Provide the [X, Y] coordinate of the cell's center where the given text is located.  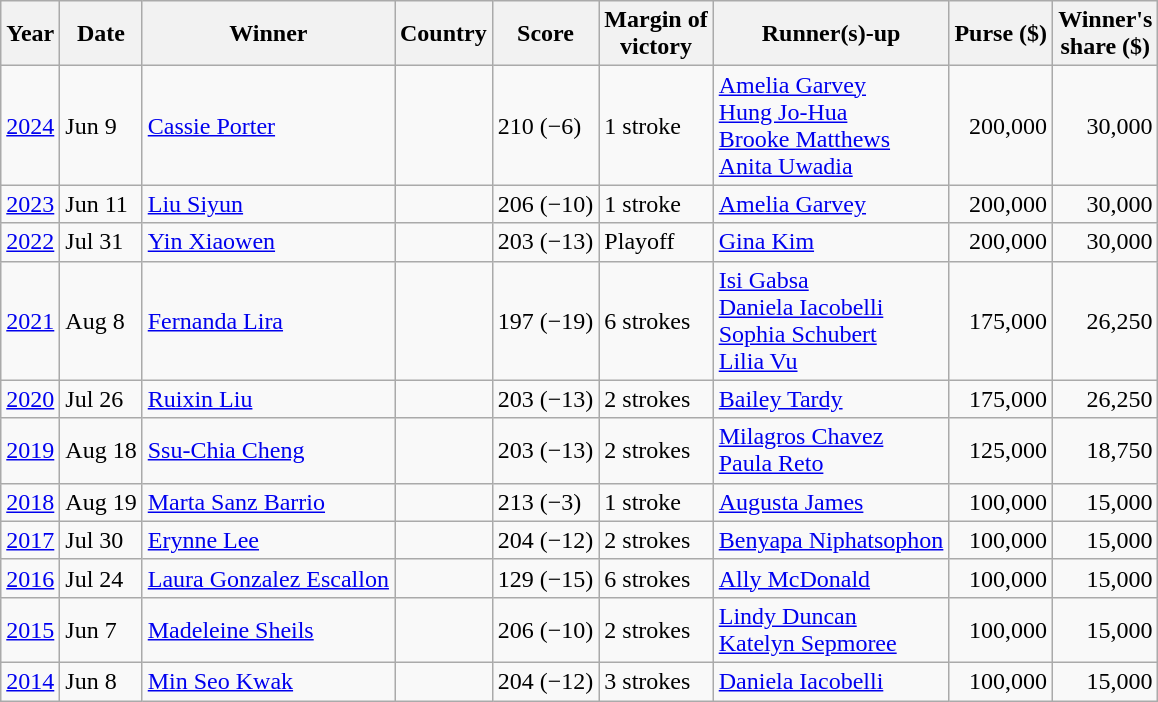
Score [546, 34]
2018 [30, 502]
Aug 8 [101, 320]
Benyapa Niphatsophon [831, 540]
2023 [30, 204]
2016 [30, 578]
2017 [30, 540]
Laura Gonzalez Escallon [268, 578]
125,000 [1001, 450]
Aug 19 [101, 502]
2021 [30, 320]
Jul 24 [101, 578]
Erynne Lee [268, 540]
Country [443, 34]
Ssu-Chia Cheng [268, 450]
Jul 31 [101, 242]
Isi Gabsa Daniela Iacobelli Sophia Schubert Lilia Vu [831, 320]
Jun 11 [101, 204]
213 (−3) [546, 502]
Year [30, 34]
Augusta James [831, 502]
Gina Kim [831, 242]
Cassie Porter [268, 126]
2024 [30, 126]
Marta Sanz Barrio [268, 502]
Lindy Duncan Katelyn Sepmoree [831, 630]
Min Seo Kwak [268, 681]
Bailey Tardy [831, 399]
Aug 18 [101, 450]
3 strokes [656, 681]
Jul 30 [101, 540]
2015 [30, 630]
Liu Siyun [268, 204]
Jul 26 [101, 399]
Winner'sshare ($) [1106, 34]
18,750 [1106, 450]
2019 [30, 450]
Purse ($) [1001, 34]
Yin Xiaowen [268, 242]
129 (−15) [546, 578]
Ruixin Liu [268, 399]
2022 [30, 242]
Jun 9 [101, 126]
Amelia Garvey Hung Jo-Hua Brooke Matthews Anita Uwadia [831, 126]
Ally McDonald [831, 578]
Daniela Iacobelli [831, 681]
Margin ofvictory [656, 34]
Jun 8 [101, 681]
Amelia Garvey [831, 204]
Playoff [656, 242]
197 (−19) [546, 320]
Madeleine Sheils [268, 630]
Runner(s)-up [831, 34]
Date [101, 34]
Jun 7 [101, 630]
2014 [30, 681]
210 (−6) [546, 126]
Milagros Chavez Paula Reto [831, 450]
Fernanda Lira [268, 320]
2020 [30, 399]
Winner [268, 34]
